Pinpoint the cell where the given text exists, returning its [X, Y] midpoint coordinate. 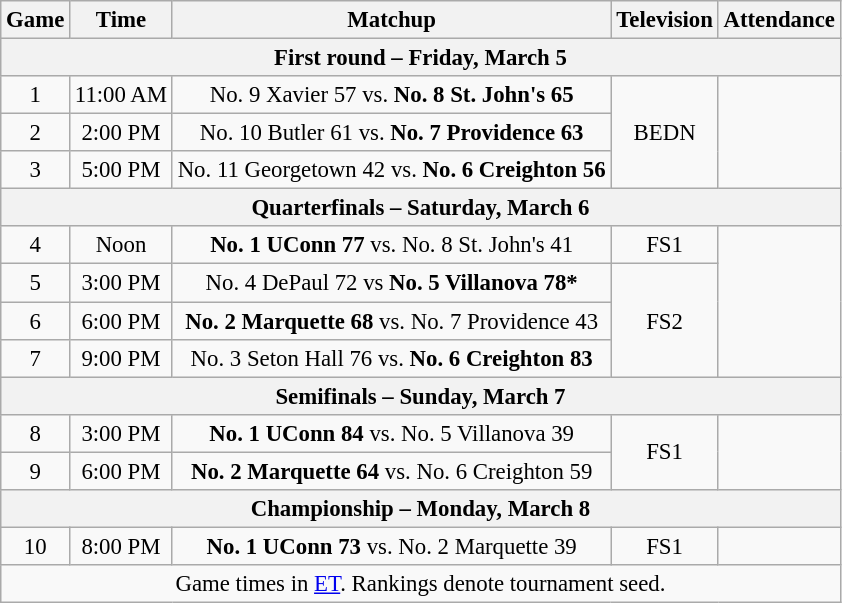
9 [36, 471]
Game [36, 20]
2:00 PM [122, 133]
7 [36, 358]
No. 4 DePaul 72 vs No. 5 Villanova 78* [392, 283]
Game times in ET. Rankings denote tournament seed. [420, 584]
Time [122, 20]
9:00 PM [122, 358]
No. 10 Butler 61 vs. No. 7 Providence 63 [392, 133]
Matchup [392, 20]
First round – Friday, March 5 [420, 58]
Quarterfinals – Saturday, March 6 [420, 208]
No. 2 Marquette 64 vs. No. 6 Creighton 59 [392, 471]
No. 9 Xavier 57 vs. No. 8 St. John's 65 [392, 95]
No. 1 UConn 77 vs. No. 8 St. John's 41 [392, 245]
No. 1 UConn 73 vs. No. 2 Marquette 39 [392, 546]
Attendance [779, 20]
11:00 AM [122, 95]
3 [36, 170]
4 [36, 245]
8:00 PM [122, 546]
2 [36, 133]
No. 1 UConn 84 vs. No. 5 Villanova 39 [392, 433]
5 [36, 283]
Championship – Monday, March 8 [420, 509]
No. 3 Seton Hall 76 vs. No. 6 Creighton 83 [392, 358]
10 [36, 546]
BEDN [664, 132]
6 [36, 321]
5:00 PM [122, 170]
FS2 [664, 320]
No. 11 Georgetown 42 vs. No. 6 Creighton 56 [392, 170]
No. 2 Marquette 68 vs. No. 7 Providence 43 [392, 321]
Television [664, 20]
Semifinals – Sunday, March 7 [420, 396]
1 [36, 95]
Noon [122, 245]
8 [36, 433]
